Find where the given text appears and provide that cell's center as (X, Y) coordinate. 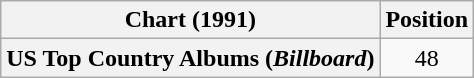
48 (427, 58)
US Top Country Albums (Billboard) (190, 58)
Chart (1991) (190, 20)
Position (427, 20)
